From the cell containing the given text, extract its center point as [x, y] coordinate. 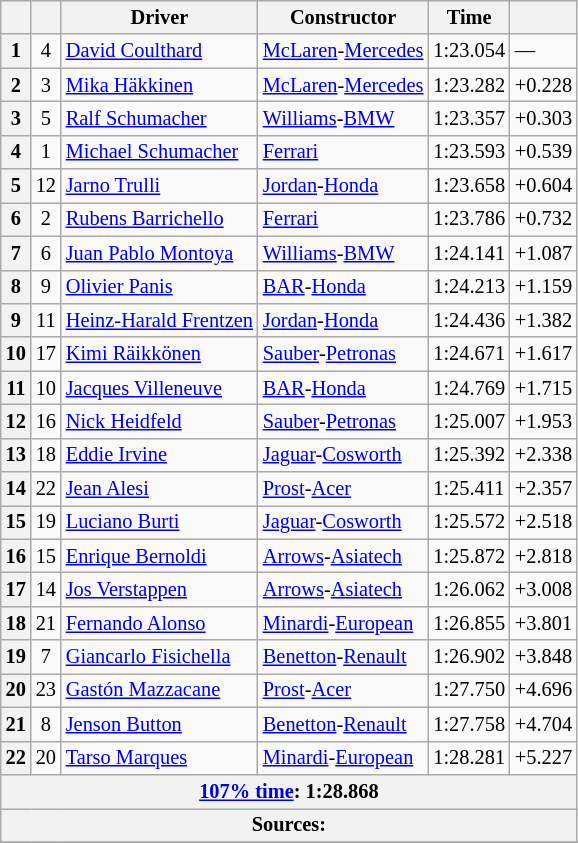
Fernando Alonso [160, 623]
1:23.357 [469, 118]
1:25.007 [469, 421]
Time [469, 17]
David Coulthard [160, 51]
Rubens Barrichello [160, 219]
+1.715 [544, 388]
Driver [160, 17]
+1.159 [544, 287]
Heinz-Harald Frentzen [160, 320]
Jarno Trulli [160, 186]
Giancarlo Fisichella [160, 657]
+0.228 [544, 85]
Nick Heidfeld [160, 421]
1:23.786 [469, 219]
+0.303 [544, 118]
Ralf Schumacher [160, 118]
Jenson Button [160, 724]
Sources: [289, 825]
1:25.411 [469, 489]
+2.357 [544, 489]
1:23.593 [469, 152]
+0.604 [544, 186]
+1.617 [544, 354]
+4.704 [544, 724]
1:25.392 [469, 455]
1:26.902 [469, 657]
+2.818 [544, 556]
+0.732 [544, 219]
1:27.758 [469, 724]
Jos Verstappen [160, 589]
+0.539 [544, 152]
1:26.855 [469, 623]
Jean Alesi [160, 489]
Enrique Bernoldi [160, 556]
1:24.671 [469, 354]
1:24.436 [469, 320]
+2.518 [544, 522]
1:27.750 [469, 690]
1:23.282 [469, 85]
23 [46, 690]
Tarso Marques [160, 758]
Mika Häkkinen [160, 85]
1:23.658 [469, 186]
+1.382 [544, 320]
107% time: 1:28.868 [289, 791]
1:25.572 [469, 522]
Kimi Räikkönen [160, 354]
Eddie Irvine [160, 455]
1:24.769 [469, 388]
Olivier Panis [160, 287]
Luciano Burti [160, 522]
+3.801 [544, 623]
Michael Schumacher [160, 152]
+2.338 [544, 455]
Constructor [343, 17]
1:26.062 [469, 589]
1:28.281 [469, 758]
13 [16, 455]
Juan Pablo Montoya [160, 253]
+1.953 [544, 421]
1:25.872 [469, 556]
Jacques Villeneuve [160, 388]
1:23.054 [469, 51]
1:24.213 [469, 287]
— [544, 51]
+4.696 [544, 690]
Gastón Mazzacane [160, 690]
+3.008 [544, 589]
1:24.141 [469, 253]
+3.848 [544, 657]
+5.227 [544, 758]
+1.087 [544, 253]
